Identify which cell holds the provided text, then report its (X, Y) central coordinate. 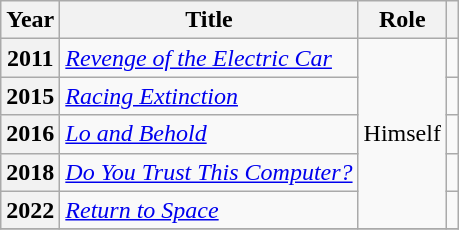
Year (30, 20)
2015 (30, 96)
2011 (30, 58)
Revenge of the Electric Car (209, 58)
Himself (402, 134)
Lo and Behold (209, 134)
Racing Extinction (209, 96)
Return to Space (209, 210)
2016 (30, 134)
Role (402, 20)
2022 (30, 210)
Do You Trust This Computer? (209, 172)
2018 (30, 172)
Title (209, 20)
